Scan for the cell matching the given text and deliver its [X, Y] coordinate at center. 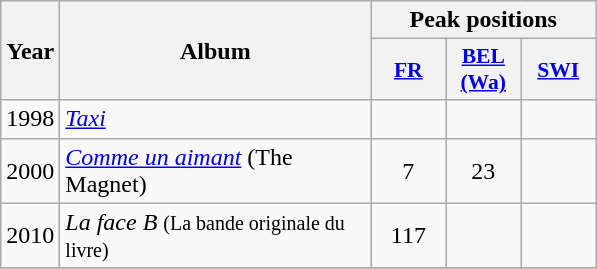
Comme un aimant (The Magnet) [216, 170]
117 [408, 236]
Year [30, 50]
1998 [30, 119]
Peak positions [484, 20]
23 [484, 170]
2010 [30, 236]
BEL (Wa) [484, 70]
Album [216, 50]
2000 [30, 170]
FR [408, 70]
La face B (La bande originale du livre) [216, 236]
7 [408, 170]
SWI [558, 70]
Taxi [216, 119]
